Find where the given text appears and provide that cell's center as [x, y] coordinate. 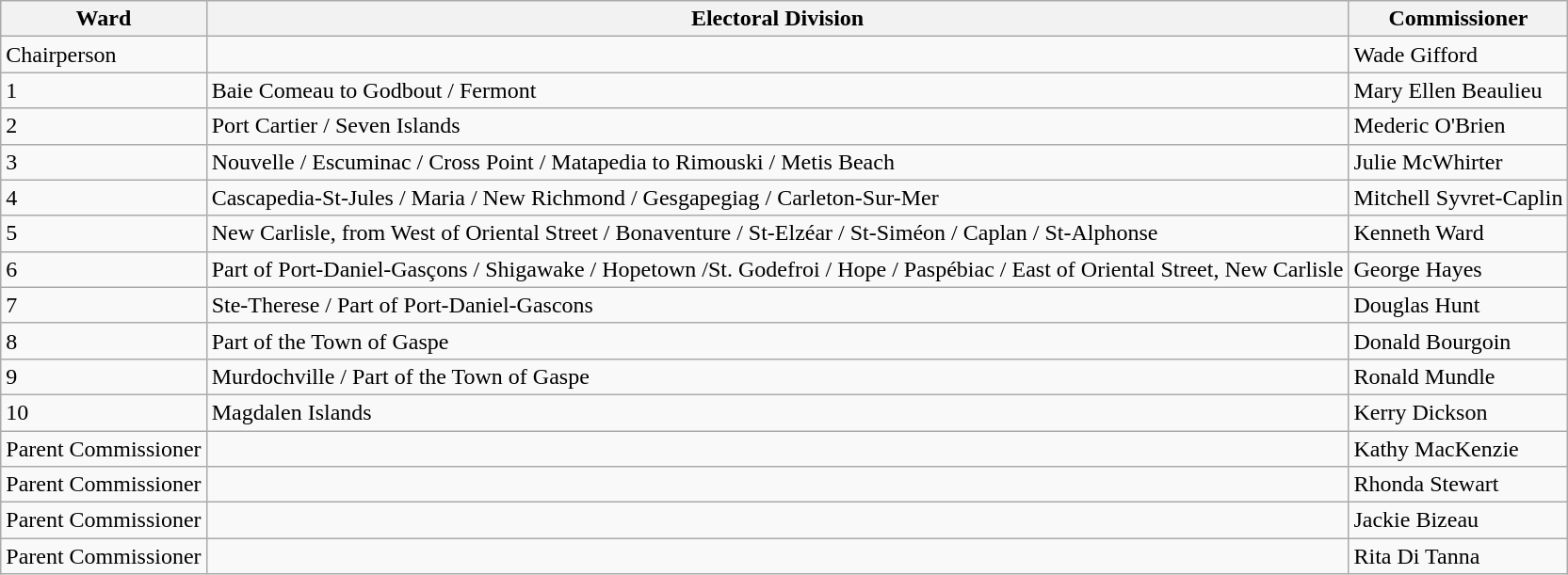
Part of the Town of Gaspe [778, 341]
10 [104, 412]
Port Cartier / Seven Islands [778, 126]
Mederic O'Brien [1458, 126]
Magdalen Islands [778, 412]
1 [104, 90]
Electoral Division [778, 19]
4 [104, 198]
Ward [104, 19]
9 [104, 376]
Mitchell Syvret-Caplin [1458, 198]
6 [104, 269]
Chairperson [104, 55]
Donald Bourgoin [1458, 341]
Kerry Dickson [1458, 412]
Rhonda Stewart [1458, 485]
7 [104, 305]
Rita Di Tanna [1458, 556]
Douglas Hunt [1458, 305]
Murdochville / Part of the Town of Gaspe [778, 376]
Wade Gifford [1458, 55]
Ronald Mundle [1458, 376]
Cascapedia-St-Jules / Maria / New Richmond / Gesgapegiag / Carleton-Sur-Mer [778, 198]
8 [104, 341]
2 [104, 126]
George Hayes [1458, 269]
Mary Ellen Beaulieu [1458, 90]
Kathy MacKenzie [1458, 449]
3 [104, 162]
Kenneth Ward [1458, 233]
Commissioner [1458, 19]
New Carlisle, from West of Oriental Street / Bonaventure / St-Elzéar / St-Siméon / Caplan / St-Alphonse [778, 233]
Part of Port-Daniel-Gasçons / Shigawake / Hopetown /St. Godefroi / Hope / Paspébiac / East of Oriental Street, New Carlisle [778, 269]
Ste-Therese / Part of Port-Daniel-Gascons [778, 305]
5 [104, 233]
Baie Comeau to Godbout / Fermont [778, 90]
Julie McWhirter [1458, 162]
Jackie Bizeau [1458, 520]
Nouvelle / Escuminac / Cross Point / Matapedia to Rimouski / Metis Beach [778, 162]
